Capture the cell that displays the provided text and extract its [X, Y] central coordinate. 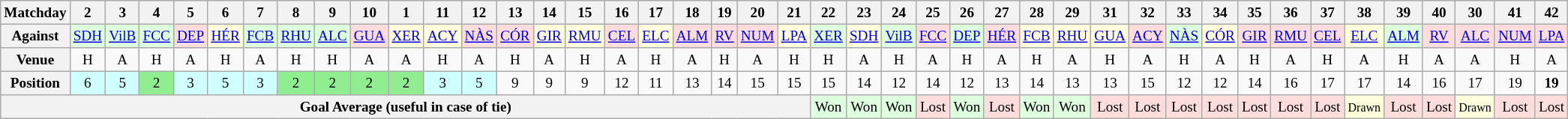
10 [369, 13]
39 [1404, 13]
41 [1515, 13]
25 [933, 13]
Position [35, 83]
30 [1476, 13]
24 [898, 13]
4 [156, 13]
7 [259, 13]
20 [757, 13]
38 [1365, 13]
Venue [35, 60]
26 [967, 13]
32 [1148, 13]
Against [35, 36]
22 [829, 13]
29 [1072, 13]
8 [296, 13]
Matchday [35, 13]
36 [1291, 13]
37 [1327, 13]
23 [864, 13]
35 [1254, 13]
28 [1036, 13]
31 [1110, 13]
27 [1002, 13]
40 [1438, 13]
34 [1221, 13]
1 [406, 13]
33 [1184, 13]
42 [1552, 13]
18 [692, 13]
21 [794, 13]
Goal Average (useful in case of tie) [406, 107]
